From the cell containing the given text, extract its center point as [X, Y] coordinate. 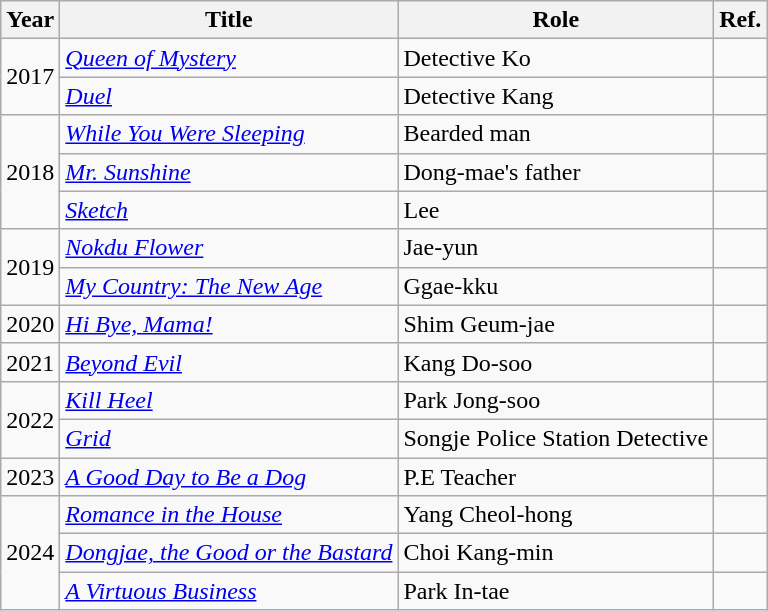
Ggae-kku [556, 286]
Songje Police Station Detective [556, 438]
Year [30, 20]
2022 [30, 419]
A Virtuous Business [229, 591]
Park In-tae [556, 591]
Detective Ko [556, 58]
Grid [229, 438]
Dongjae, the Good or the Bastard [229, 553]
While You Were Sleeping [229, 134]
Kang Do-soo [556, 362]
2018 [30, 172]
2024 [30, 553]
2023 [30, 477]
2020 [30, 324]
2017 [30, 77]
Romance in the House [229, 515]
A Good Day to Be a Dog [229, 477]
2019 [30, 267]
Sketch [229, 210]
Nokdu Flower [229, 248]
Title [229, 20]
Choi Kang-min [556, 553]
Beyond Evil [229, 362]
Shim Geum-jae [556, 324]
Detective Kang [556, 96]
Yang Cheol-hong [556, 515]
Park Jong-soo [556, 400]
Duel [229, 96]
Lee [556, 210]
P.E Teacher [556, 477]
Ref. [740, 20]
Jae-yun [556, 248]
Dong-mae's father [556, 172]
2021 [30, 362]
Bearded man [556, 134]
My Country: The New Age [229, 286]
Role [556, 20]
Queen of Mystery [229, 58]
Kill Heel [229, 400]
Mr. Sunshine [229, 172]
Hi Bye, Mama! [229, 324]
